For the text-containing cell, return its midpoint in (X, Y) coordinate format. 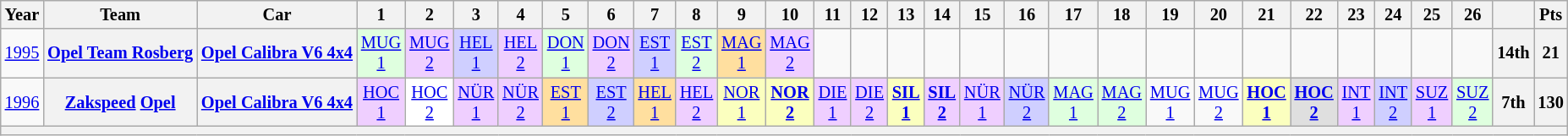
NOR1 (741, 102)
1995 (22, 53)
SUZ2 (1472, 102)
9 (741, 14)
19 (1171, 14)
DON2 (611, 53)
22 (1314, 14)
25 (1432, 14)
7 (655, 14)
SIL1 (907, 102)
Pts (1551, 14)
7th (1513, 102)
DIE2 (869, 102)
10 (790, 14)
130 (1551, 102)
DON1 (566, 53)
INT1 (1357, 102)
Team (120, 14)
15 (983, 14)
6 (611, 14)
5 (566, 14)
Zakspeed Opel (120, 102)
18 (1121, 14)
Car (277, 14)
11 (833, 14)
4 (521, 14)
NOR2 (790, 102)
23 (1357, 14)
14 (942, 14)
2 (430, 14)
Year (22, 14)
1996 (22, 102)
17 (1072, 14)
SIL2 (942, 102)
INT2 (1393, 102)
13 (907, 14)
8 (697, 14)
SUZ1 (1432, 102)
26 (1472, 14)
DIE1 (833, 102)
16 (1027, 14)
24 (1393, 14)
Opel Team Rosberg (120, 53)
12 (869, 14)
14th (1513, 53)
1 (381, 14)
3 (475, 14)
20 (1218, 14)
